Extract the [x, y] coordinate from the center of the cell holding the provided text.  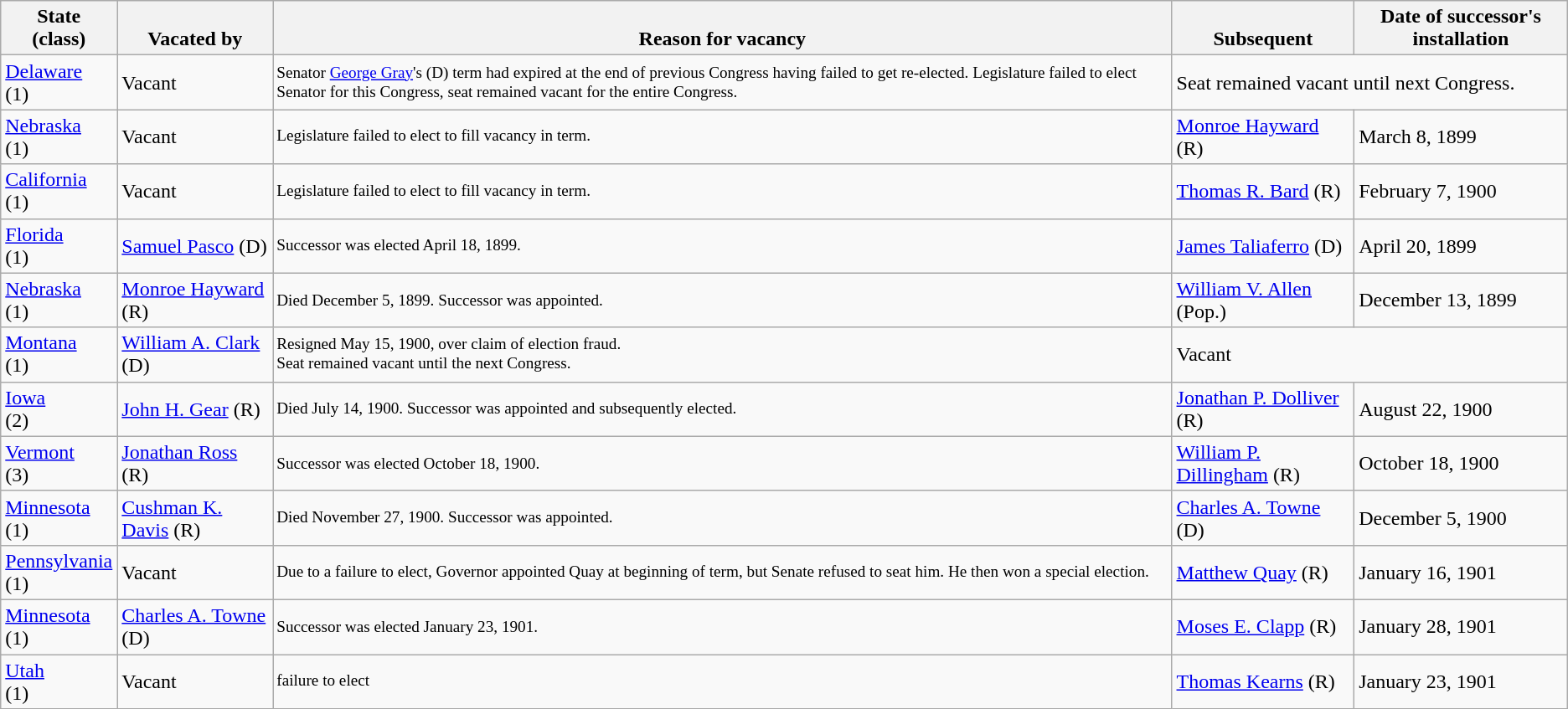
William V. Allen (Pop.) [1263, 300]
Died December 5, 1899. Successor was appointed. [722, 300]
James Taliaferro (D) [1263, 246]
State(class) [59, 28]
Subsequent [1263, 28]
Matthew Quay (R) [1263, 573]
January 28, 1901 [1461, 626]
California(1) [59, 191]
Successor was elected January 23, 1901. [722, 626]
Jonathan Ross (R) [195, 464]
Moses E. Clapp (R) [1263, 626]
January 23, 1901 [1461, 681]
Pennsylvania(1) [59, 573]
Samuel Pasco (D) [195, 246]
failure to elect [722, 681]
February 7, 1900 [1461, 191]
Utah(1) [59, 681]
William P. Dillingham (R) [1263, 464]
Resigned May 15, 1900, over claim of election fraud.Seat remained vacant until the next Congress. [722, 355]
Vermont(3) [59, 464]
Delaware(1) [59, 82]
Thomas Kearns (R) [1263, 681]
Seat remained vacant until next Congress. [1369, 82]
William A. Clark (D) [195, 355]
Iowa(2) [59, 408]
John H. Gear (R) [195, 408]
March 8, 1899 [1461, 137]
Due to a failure to elect, Governor appointed Quay at beginning of term, but Senate refused to seat him. He then won a special election. [722, 573]
Died July 14, 1900. Successor was appointed and subsequently elected. [722, 408]
January 16, 1901 [1461, 573]
August 22, 1900 [1461, 408]
Vacated by [195, 28]
April 20, 1899 [1461, 246]
Jonathan P. Dolliver (R) [1263, 408]
Reason for vacancy [722, 28]
Died November 27, 1900. Successor was appointed. [722, 517]
Successor was elected October 18, 1900. [722, 464]
Florida(1) [59, 246]
October 18, 1900 [1461, 464]
Date of successor's installation [1461, 28]
Thomas R. Bard (R) [1263, 191]
Successor was elected April 18, 1899. [722, 246]
Montana(1) [59, 355]
December 5, 1900 [1461, 517]
December 13, 1899 [1461, 300]
Cushman K. Davis (R) [195, 517]
